Search for the cell housing the specified text and yield its (x, y) center coordinate. 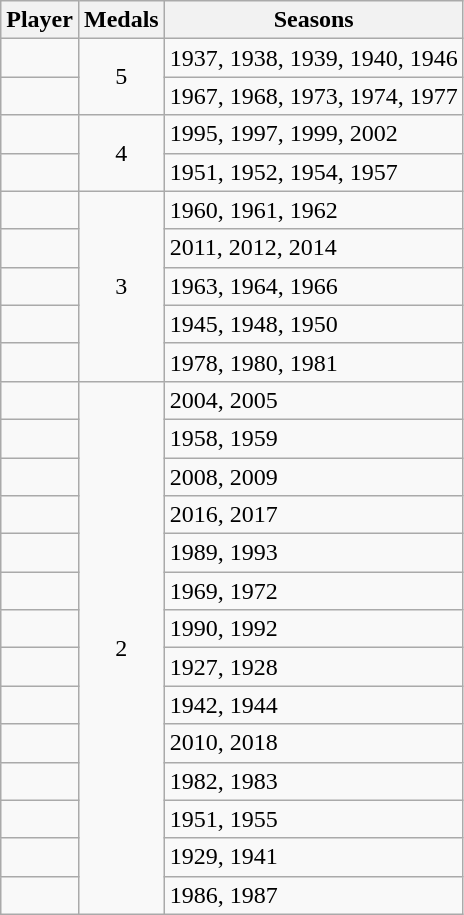
1982, 1983 (314, 781)
4 (121, 153)
1945, 1948, 1950 (314, 324)
1969, 1972 (314, 591)
2010, 2018 (314, 743)
1951, 1952, 1954, 1957 (314, 172)
1927, 1928 (314, 667)
1963, 1964, 1966 (314, 286)
1937, 1938, 1939, 1940, 1946 (314, 58)
1929, 1941 (314, 857)
2004, 2005 (314, 400)
1990, 1992 (314, 629)
1967, 1968, 1973, 1974, 1977 (314, 96)
1951, 1955 (314, 819)
1942, 1944 (314, 705)
1958, 1959 (314, 438)
3 (121, 286)
1978, 1980, 1981 (314, 362)
2016, 2017 (314, 515)
Medals (121, 20)
2 (121, 648)
2008, 2009 (314, 477)
Seasons (314, 20)
5 (121, 77)
1986, 1987 (314, 895)
2011, 2012, 2014 (314, 248)
1960, 1961, 1962 (314, 210)
1989, 1993 (314, 553)
1995, 1997, 1999, 2002 (314, 134)
Player (40, 20)
